Detect which cell encompasses the target text, then output its (X, Y) center coordinate. 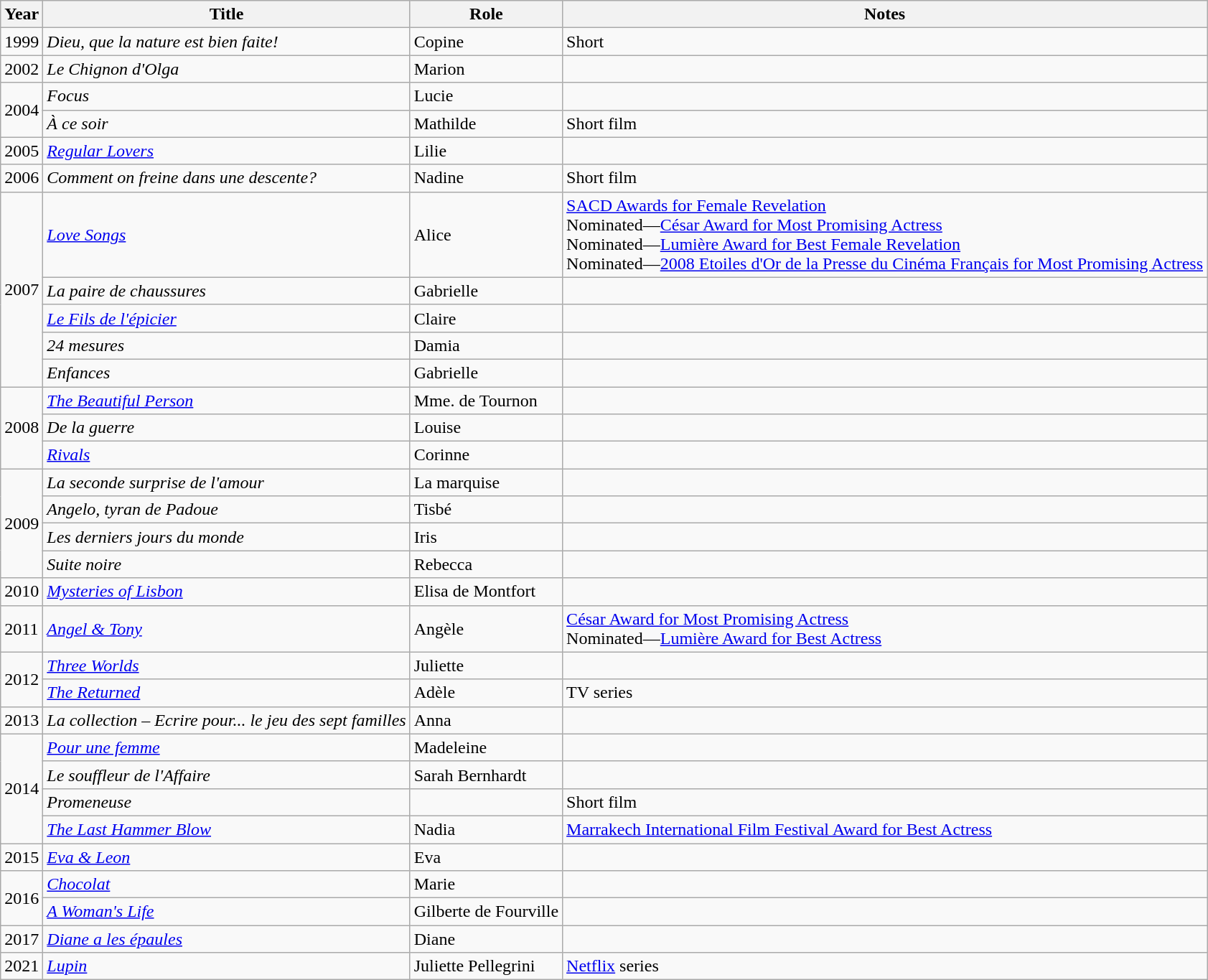
Title (227, 14)
Diane (486, 939)
2021 (22, 966)
Lilie (486, 151)
Role (486, 14)
Enfances (227, 373)
Louise (486, 428)
Comment on freine dans une descente? (227, 178)
Iris (486, 537)
La marquise (486, 482)
Mme. de Tournon (486, 400)
Madeleine (486, 747)
À ce soir (227, 123)
Le souffleur de l'Affaire (227, 775)
Love Songs (227, 234)
Le Chignon d'Olga (227, 69)
La collection – Ecrire pour... le jeu des sept familles (227, 720)
Marie (486, 885)
Adèle (486, 693)
Marrakech International Film Festival Award for Best Actress (885, 829)
Anna (486, 720)
Short (885, 42)
Mysteries of Lisbon (227, 592)
Angel & Tony (227, 629)
Netflix series (885, 966)
Mathilde (486, 123)
De la guerre (227, 428)
Chocolat (227, 885)
Nadine (486, 178)
Corinne (486, 455)
Eva & Leon (227, 857)
24 mesures (227, 345)
Juliette Pellegrini (486, 966)
2011 (22, 629)
Marion (486, 69)
Le Fils de l'épicier (227, 318)
Juliette (486, 666)
2010 (22, 592)
Year (22, 14)
2012 (22, 679)
Gilberte de Fourville (486, 912)
Suite noire (227, 564)
2015 (22, 857)
2007 (22, 289)
Dieu, que la nature est bien faite! (227, 42)
Les derniers jours du monde (227, 537)
Lupin (227, 966)
2008 (22, 427)
Sarah Bernhardt (486, 775)
Promeneuse (227, 802)
Eva (486, 857)
Pour une femme (227, 747)
La seconde surprise de l'amour (227, 482)
2014 (22, 788)
The Last Hammer Blow (227, 829)
2009 (22, 523)
TV series (885, 693)
Diane a les épaules (227, 939)
Rivals (227, 455)
Lucie (486, 96)
Regular Lovers (227, 151)
Three Worlds (227, 666)
Nadia (486, 829)
2017 (22, 939)
La paire de chaussures (227, 291)
1999 (22, 42)
The Returned (227, 693)
A Woman's Life (227, 912)
Claire (486, 318)
2013 (22, 720)
Focus (227, 96)
Alice (486, 234)
2016 (22, 898)
Elisa de Montfort (486, 592)
2006 (22, 178)
Angèle (486, 629)
Rebecca (486, 564)
The Beautiful Person (227, 400)
2002 (22, 69)
Tisbé (486, 510)
César Award for Most Promising ActressNominated—Lumière Award for Best Actress (885, 629)
Damia (486, 345)
Copine (486, 42)
Angelo, tyran de Padoue (227, 510)
2005 (22, 151)
2004 (22, 110)
Notes (885, 14)
